Provide the [x, y] coordinate of the cell's center where the given text is located.  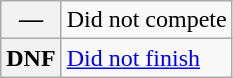
Did not compete [146, 20]
— [31, 20]
Did not finish [146, 58]
DNF [31, 58]
